Identify which cell holds the provided text, then report its (x, y) central coordinate. 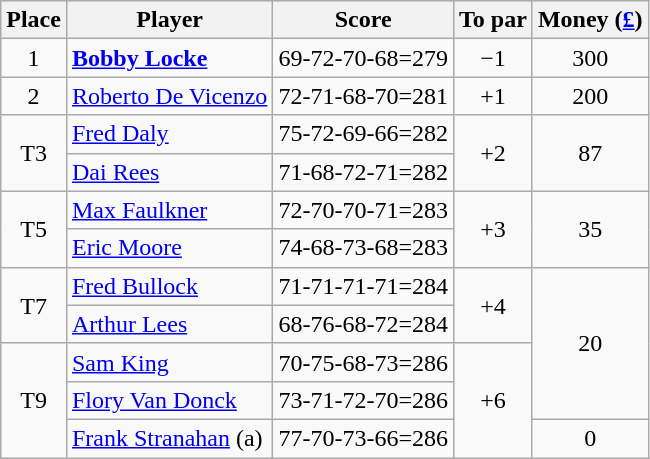
T5 (34, 229)
Flory Van Donck (169, 400)
Max Faulkner (169, 210)
Fred Daly (169, 134)
Eric Moore (169, 248)
+3 (492, 229)
0 (590, 438)
+2 (492, 153)
Bobby Locke (169, 58)
Arthur Lees (169, 324)
Money (£) (590, 20)
77-70-73-66=286 (364, 438)
87 (590, 153)
1 (34, 58)
300 (590, 58)
68-76-68-72=284 (364, 324)
To par (492, 20)
Dai Rees (169, 172)
71-68-72-71=282 (364, 172)
2 (34, 96)
35 (590, 229)
20 (590, 343)
71-71-71-71=284 (364, 286)
Score (364, 20)
T9 (34, 400)
200 (590, 96)
+1 (492, 96)
Sam King (169, 362)
70-75-68-73=286 (364, 362)
Frank Stranahan (a) (169, 438)
Place (34, 20)
72-70-70-71=283 (364, 210)
73-71-72-70=286 (364, 400)
Fred Bullock (169, 286)
+4 (492, 305)
72-71-68-70=281 (364, 96)
T3 (34, 153)
Roberto De Vicenzo (169, 96)
Player (169, 20)
−1 (492, 58)
75-72-69-66=282 (364, 134)
74-68-73-68=283 (364, 248)
+6 (492, 400)
T7 (34, 305)
69-72-70-68=279 (364, 58)
